Output the [x, y] coordinate of the center of the cell containing the given text.  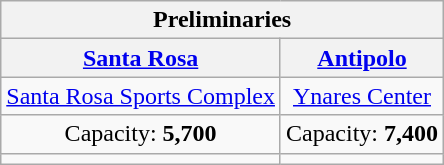
Santa Rosa [141, 58]
Capacity: 5,700 [141, 134]
Capacity: 7,400 [362, 134]
Preliminaries [222, 20]
Antipolo [362, 58]
Santa Rosa Sports Complex [141, 96]
Ynares Center [362, 96]
